Detect which cell encompasses the target text, then output its [x, y] center coordinate. 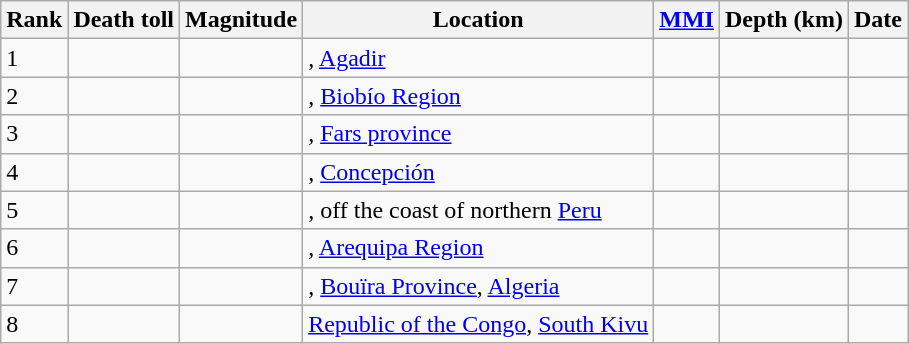
MMI [687, 20]
4 [34, 172]
Rank [34, 20]
Death toll [124, 20]
6 [34, 248]
, Bouïra Province, Algeria [478, 286]
Date [878, 20]
1 [34, 58]
2 [34, 96]
, off the coast of northern Peru [478, 210]
, Arequipa Region [478, 248]
, Agadir [478, 58]
, Fars province [478, 134]
Location [478, 20]
, Concepción [478, 172]
3 [34, 134]
5 [34, 210]
7 [34, 286]
Republic of the Congo, South Kivu [478, 324]
Magnitude [242, 20]
8 [34, 324]
, Biobío Region [478, 96]
Depth (km) [784, 20]
